Detect which cell encompasses the target text, then output its (x, y) center coordinate. 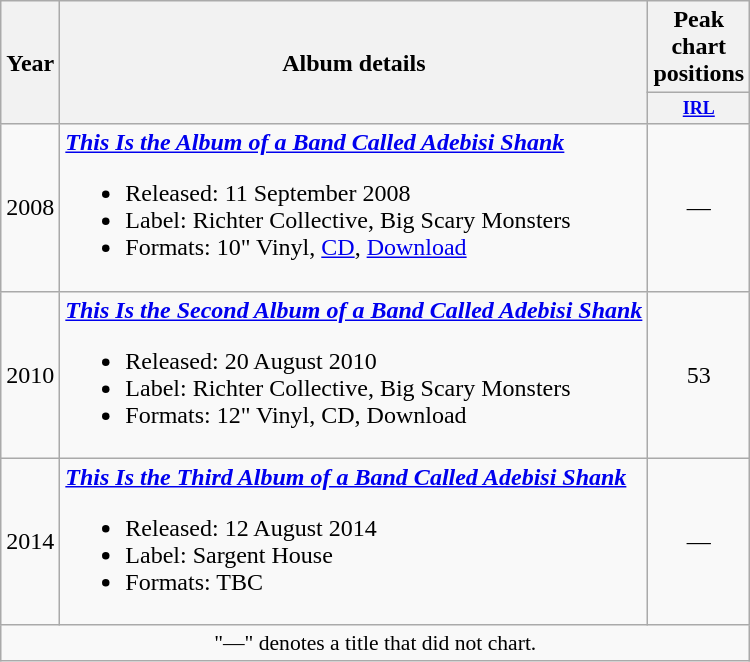
Album details (354, 62)
2008 (30, 208)
IRL (699, 108)
2010 (30, 374)
Peak chart positions (699, 47)
53 (699, 374)
2014 (30, 542)
"—" denotes a title that did not chart. (376, 643)
Year (30, 62)
This Is the Third Album of a Band Called Adebisi ShankReleased: 12 August 2014Label: Sargent HouseFormats: TBC (354, 542)
